Return (x, y) of the center of cell containing provided text 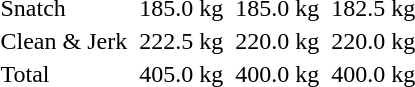
222.5 kg (182, 41)
220.0 kg (278, 41)
